Provide the (x, y) coordinate of the cell's center where the given text is located.  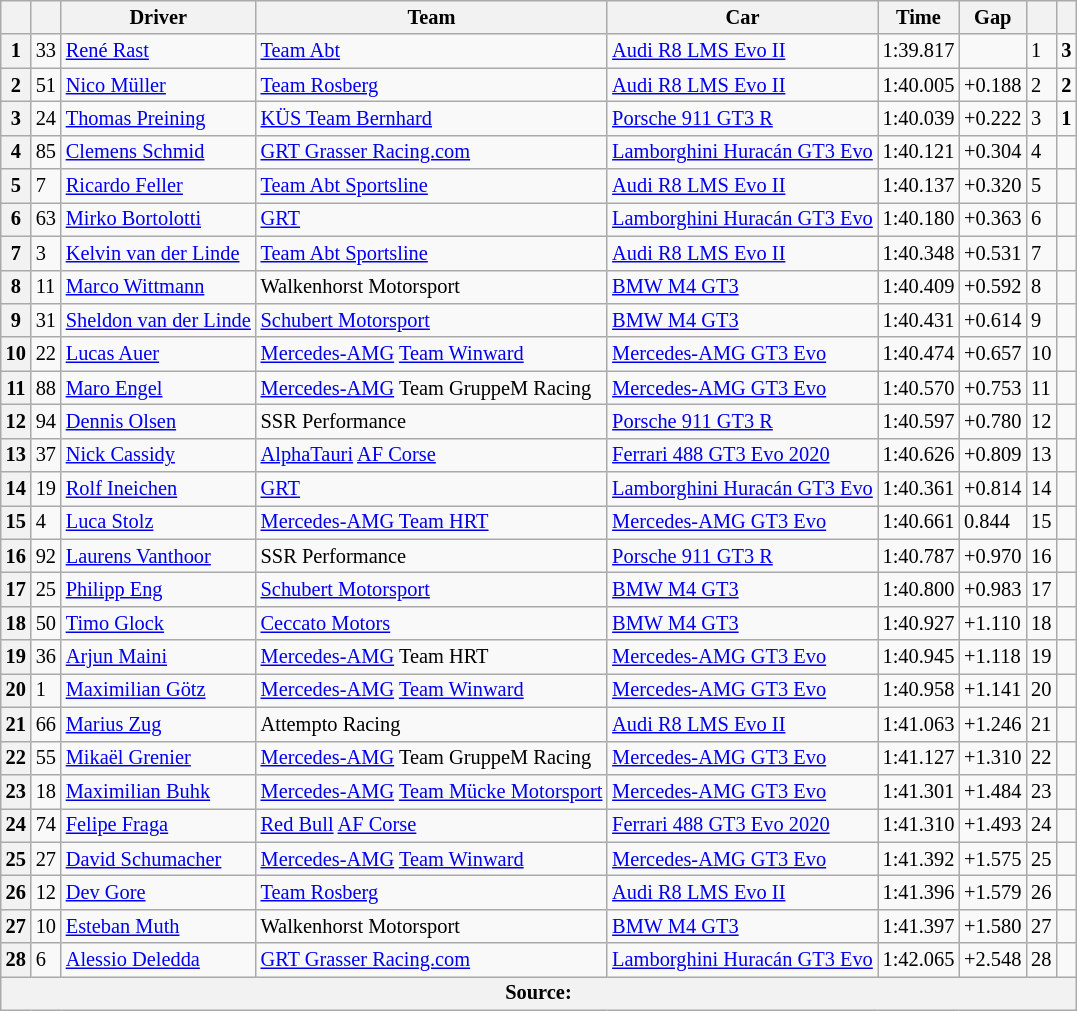
66 (46, 724)
+1.484 (992, 791)
Ricardo Feller (158, 186)
+0.304 (992, 152)
+2.548 (992, 960)
1:41.396 (919, 892)
1:42.065 (919, 960)
+1.580 (992, 926)
37 (46, 455)
Source: (538, 993)
+0.753 (992, 388)
1:40.474 (919, 354)
Laurens Vanthoor (158, 556)
Rolf Ineichen (158, 489)
+0.657 (992, 354)
+0.780 (992, 421)
Arjun Maini (158, 657)
Nick Cassidy (158, 455)
1:40.787 (919, 556)
+1.246 (992, 724)
Ceccato Motors (432, 623)
Mirko Bortolotti (158, 219)
Attempto Racing (432, 724)
Car (742, 17)
1:40.958 (919, 690)
Philipp Eng (158, 589)
36 (46, 657)
1:40.348 (919, 253)
1:40.661 (919, 522)
+0.531 (992, 253)
+0.614 (992, 320)
+0.363 (992, 219)
+0.592 (992, 287)
+1.110 (992, 623)
Kelvin van der Linde (158, 253)
KÜS Team Bernhard (432, 118)
+0.188 (992, 85)
1:40.800 (919, 589)
85 (46, 152)
1:40.409 (919, 287)
1:41.397 (919, 926)
92 (46, 556)
Maro Engel (158, 388)
1:40.005 (919, 85)
+0.320 (992, 186)
+0.970 (992, 556)
Thomas Preining (158, 118)
Esteban Muth (158, 926)
1:40.431 (919, 320)
Dev Gore (158, 892)
33 (46, 51)
Dennis Olsen (158, 421)
+1.141 (992, 690)
Clemens Schmid (158, 152)
Team (432, 17)
94 (46, 421)
Mikaël Grenier (158, 758)
0.844 (992, 522)
1:40.180 (919, 219)
1:41.392 (919, 859)
1:41.063 (919, 724)
1:40.361 (919, 489)
1:40.927 (919, 623)
Lucas Auer (158, 354)
Sheldon van der Linde (158, 320)
55 (46, 758)
Red Bull AF Corse (432, 825)
+1.310 (992, 758)
51 (46, 85)
René Rast (158, 51)
+1.579 (992, 892)
Nico Müller (158, 85)
74 (46, 825)
1:40.039 (919, 118)
1:40.121 (919, 152)
Marco Wittmann (158, 287)
Felipe Fraga (158, 825)
+0.983 (992, 589)
1:41.301 (919, 791)
Mercedes-AMG Team Mücke Motorsport (432, 791)
Maximilian Buhk (158, 791)
88 (46, 388)
Alessio Deledda (158, 960)
1:40.570 (919, 388)
Time (919, 17)
1:40.626 (919, 455)
Luca Stolz (158, 522)
Gap (992, 17)
+1.575 (992, 859)
63 (46, 219)
1:40.597 (919, 421)
31 (46, 320)
50 (46, 623)
+0.814 (992, 489)
Timo Glock (158, 623)
Team Abt (432, 51)
1:40.137 (919, 186)
1:41.127 (919, 758)
David Schumacher (158, 859)
+1.493 (992, 825)
Maximilian Götz (158, 690)
1:41.310 (919, 825)
1:40.945 (919, 657)
1:39.817 (919, 51)
Driver (158, 17)
+0.222 (992, 118)
+0.809 (992, 455)
+1.118 (992, 657)
AlphaTauri AF Corse (432, 455)
Marius Zug (158, 724)
